Provide the [X, Y] coordinate of the cell's center where the given text is located.  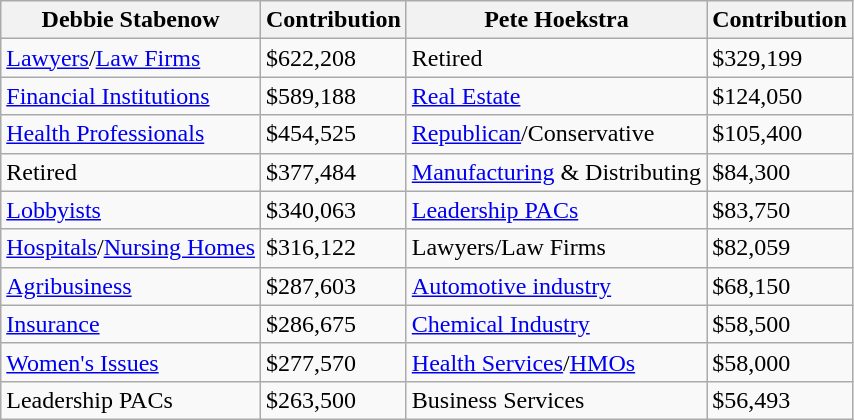
$454,525 [334, 134]
$287,603 [334, 286]
Automotive industry [556, 286]
$340,063 [334, 210]
$277,570 [334, 362]
$329,199 [780, 58]
$83,750 [780, 210]
$105,400 [780, 134]
Manufacturing & Distributing [556, 172]
Real Estate [556, 96]
$68,150 [780, 286]
$124,050 [780, 96]
$82,059 [780, 248]
Women's Issues [131, 362]
Pete Hoekstra [556, 20]
$263,500 [334, 400]
$286,675 [334, 324]
Health Professionals [131, 134]
Hospitals/Nursing Homes [131, 248]
$56,493 [780, 400]
$58,500 [780, 324]
Health Services/HMOs [556, 362]
$58,000 [780, 362]
Agribusiness [131, 286]
Insurance [131, 324]
$589,188 [334, 96]
Chemical Industry [556, 324]
$622,208 [334, 58]
Debbie Stabenow [131, 20]
Republican/Conservative [556, 134]
$84,300 [780, 172]
Lobbyists [131, 210]
Financial Institutions [131, 96]
$377,484 [334, 172]
$316,122 [334, 248]
Business Services [556, 400]
